Output the (x, y) coordinate of the center of the cell containing the given text.  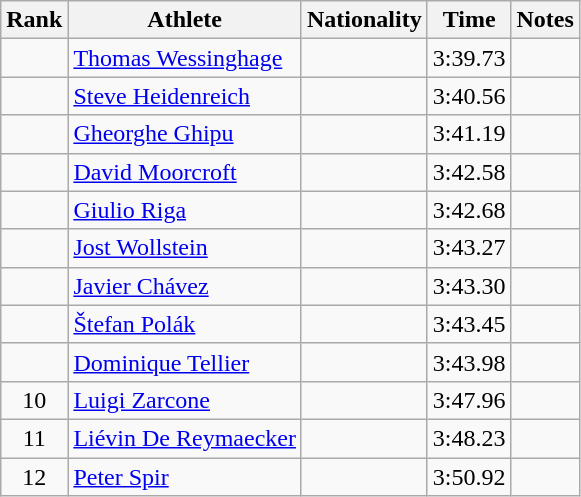
Javier Chávez (185, 286)
David Moorcroft (185, 172)
3:41.19 (469, 134)
Rank (34, 20)
Gheorghe Ghipu (185, 134)
Notes (545, 20)
3:48.23 (469, 438)
Štefan Polák (185, 324)
3:42.58 (469, 172)
11 (34, 438)
3:47.96 (469, 400)
Jost Wollstein (185, 248)
10 (34, 400)
Dominique Tellier (185, 362)
Giulio Riga (185, 210)
3:39.73 (469, 58)
3:40.56 (469, 96)
3:50.92 (469, 477)
Peter Spir (185, 477)
3:43.27 (469, 248)
Athlete (185, 20)
Time (469, 20)
Luigi Zarcone (185, 400)
Liévin De Reymaecker (185, 438)
3:43.98 (469, 362)
3:43.30 (469, 286)
Steve Heidenreich (185, 96)
Thomas Wessinghage (185, 58)
3:42.68 (469, 210)
3:43.45 (469, 324)
12 (34, 477)
Nationality (364, 20)
